Identify which cell holds the provided text, then report its (X, Y) central coordinate. 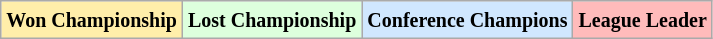
Conference Champions (468, 20)
Lost Championship (272, 20)
League Leader (642, 20)
Won Championship (92, 20)
